Extract the (x, y) coordinate from the center of the cell holding the provided text.  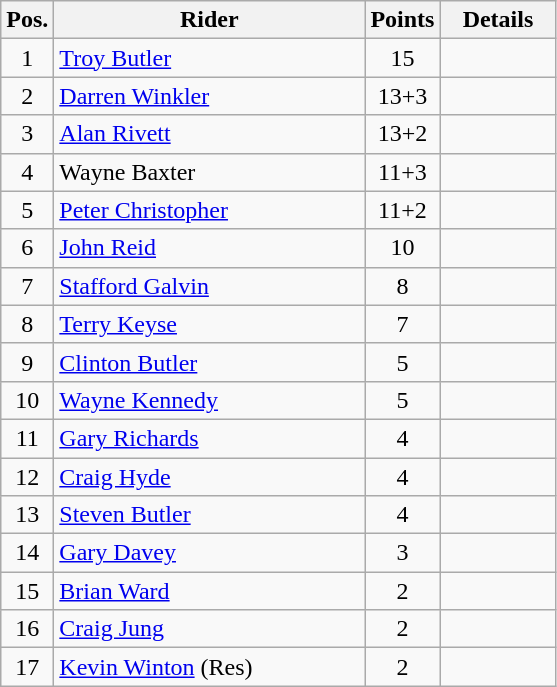
11+2 (402, 210)
Kevin Winton (Res) (210, 667)
1 (28, 58)
Wayne Baxter (210, 172)
11+3 (402, 172)
Gary Davey (210, 553)
Clinton Butler (210, 362)
6 (28, 248)
9 (28, 362)
Darren Winkler (210, 96)
12 (28, 477)
Craig Hyde (210, 477)
Craig Jung (210, 629)
16 (28, 629)
Steven Butler (210, 515)
Peter Christopher (210, 210)
11 (28, 438)
Brian Ward (210, 591)
Troy Butler (210, 58)
Points (402, 20)
John Reid (210, 248)
14 (28, 553)
Wayne Kennedy (210, 400)
Stafford Galvin (210, 286)
Pos. (28, 20)
Gary Richards (210, 438)
Rider (210, 20)
13+3 (402, 96)
Terry Keyse (210, 324)
17 (28, 667)
13+2 (402, 134)
Details (498, 20)
13 (28, 515)
Alan Rivett (210, 134)
